Extract the (x, y) coordinate from the center of the cell holding the provided text.  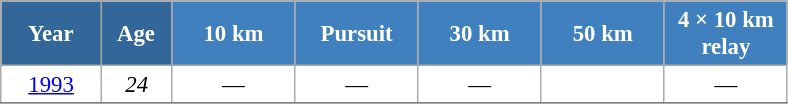
Pursuit (356, 34)
1993 (52, 85)
50 km (602, 34)
Year (52, 34)
4 × 10 km relay (726, 34)
10 km (234, 34)
Age (136, 34)
24 (136, 85)
30 km (480, 34)
